Provide the [x, y] coordinate of the cell's center where the given text is located.  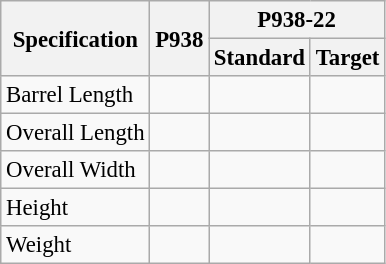
Standard [260, 58]
Height [76, 208]
Target [347, 58]
Overall Width [76, 170]
Barrel Length [76, 95]
Overall Length [76, 133]
Weight [76, 245]
P938-22 [297, 20]
P938 [180, 38]
Specification [76, 38]
